Identify which cell holds the provided text, then report its (X, Y) central coordinate. 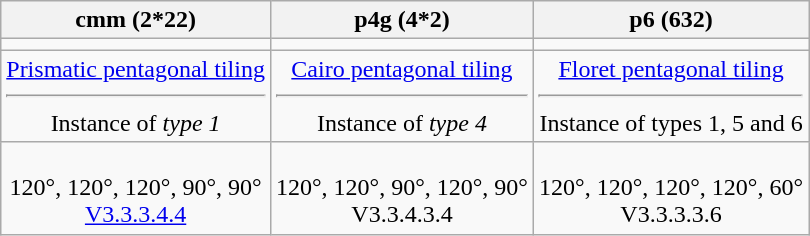
120°, 120°, 120°, 90°, 90° V3.3.3.4.4 (136, 188)
120°, 120°, 90°, 120°, 90°V3.3.4.3.4 (402, 188)
cmm (2*22) (136, 20)
Prismatic pentagonal tilingInstance of type 1 (136, 96)
Cairo pentagonal tilingInstance of type 4 (402, 96)
120°, 120°, 120°, 120°, 60°V3.3.3.3.6 (672, 188)
p6 (632) (672, 20)
p4g (4*2) (402, 20)
Floret pentagonal tilingInstance of types 1, 5 and 6 (672, 96)
